Determine the (x, y) coordinate at the center of the cell enclosing the given text.  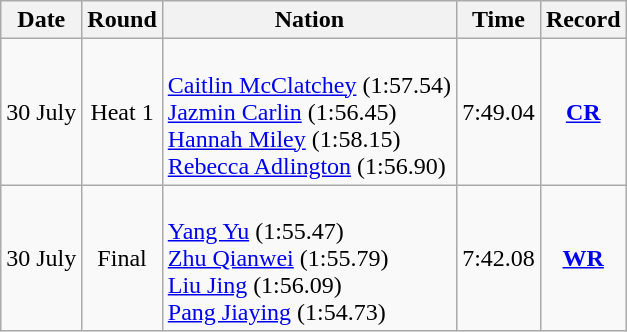
Record (583, 20)
7:49.04 (499, 112)
Date (42, 20)
CR (583, 112)
Caitlin McClatchey (1:57.54) Jazmin Carlin (1:56.45) Hannah Miley (1:58.15) Rebecca Adlington (1:56.90) (309, 112)
7:42.08 (499, 258)
Time (499, 20)
Heat 1 (122, 112)
Yang Yu (1:55.47) Zhu Qianwei (1:55.79) Liu Jing (1:56.09) Pang Jiaying (1:54.73) (309, 258)
Round (122, 20)
Nation (309, 20)
Final (122, 258)
WR (583, 258)
